Return the (X, Y) coordinate for the center point of the cell that contains the specified text.  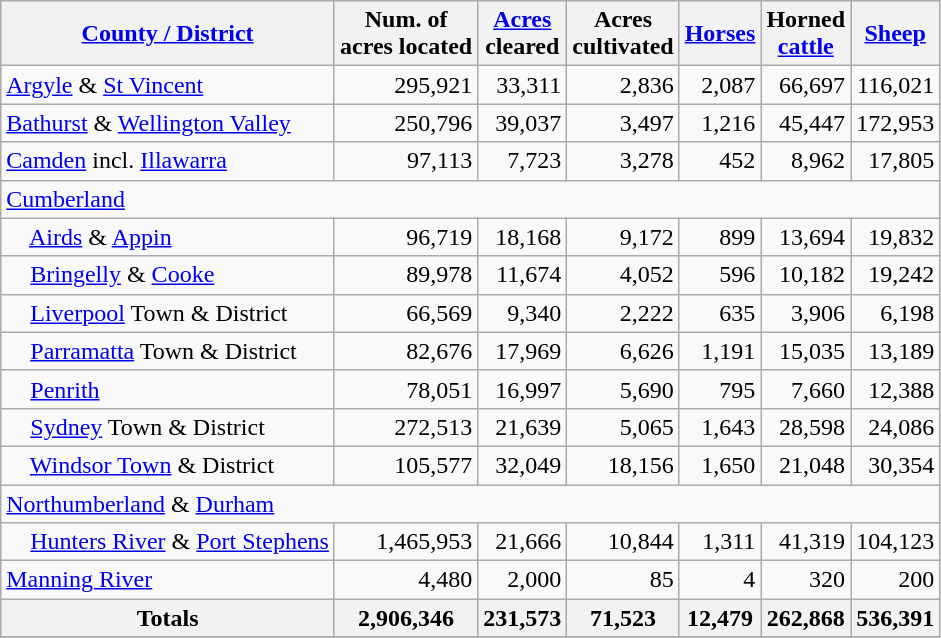
104,123 (896, 542)
78,051 (406, 389)
172,953 (896, 123)
Bathurst & Wellington Valley (168, 123)
5,690 (623, 389)
1,311 (720, 542)
10,182 (806, 275)
Northumberland & Durham (470, 503)
272,513 (406, 427)
7,660 (806, 389)
Sheep (896, 34)
33,311 (522, 85)
28,598 (806, 427)
30,354 (896, 465)
Sydney Town & District (168, 427)
24,086 (896, 427)
71,523 (623, 618)
2,087 (720, 85)
13,189 (896, 351)
16,997 (522, 389)
5,065 (623, 427)
7,723 (522, 161)
899 (720, 237)
4,480 (406, 580)
Totals (168, 618)
295,921 (406, 85)
1,465,953 (406, 542)
250,796 (406, 123)
Horned cattle (806, 34)
9,172 (623, 237)
21,048 (806, 465)
County / District (168, 34)
1,216 (720, 123)
320 (806, 580)
2,222 (623, 313)
66,697 (806, 85)
97,113 (406, 161)
262,868 (806, 618)
17,805 (896, 161)
Camden incl. Illawarra (168, 161)
6,198 (896, 313)
2,000 (522, 580)
Windsor Town & District (168, 465)
18,168 (522, 237)
635 (720, 313)
21,639 (522, 427)
795 (720, 389)
200 (896, 580)
4,052 (623, 275)
6,626 (623, 351)
39,037 (522, 123)
89,978 (406, 275)
12,388 (896, 389)
85 (623, 580)
1,650 (720, 465)
Horses (720, 34)
3,906 (806, 313)
Liverpool Town & District (168, 313)
Manning River (168, 580)
19,242 (896, 275)
Bringelly & Cooke (168, 275)
21,666 (522, 542)
8,962 (806, 161)
452 (720, 161)
17,969 (522, 351)
1,643 (720, 427)
3,497 (623, 123)
Hunters River & Port Stephens (168, 542)
Num. of acres located (406, 34)
116,021 (896, 85)
Penrith (168, 389)
9,340 (522, 313)
13,694 (806, 237)
41,319 (806, 542)
Acres cultivated (623, 34)
4 (720, 580)
2,906,346 (406, 618)
11,674 (522, 275)
105,577 (406, 465)
231,573 (522, 618)
32,049 (522, 465)
19,832 (896, 237)
10,844 (623, 542)
Parramatta Town & District (168, 351)
Acres cleared (522, 34)
2,836 (623, 85)
18,156 (623, 465)
66,569 (406, 313)
536,391 (896, 618)
45,447 (806, 123)
96,719 (406, 237)
3,278 (623, 161)
15,035 (806, 351)
596 (720, 275)
Cumberland (470, 199)
Argyle & St Vincent (168, 85)
82,676 (406, 351)
12,479 (720, 618)
Airds & Appin (168, 237)
1,191 (720, 351)
